Scan for the cell matching the given text and deliver its (x, y) coordinate at center. 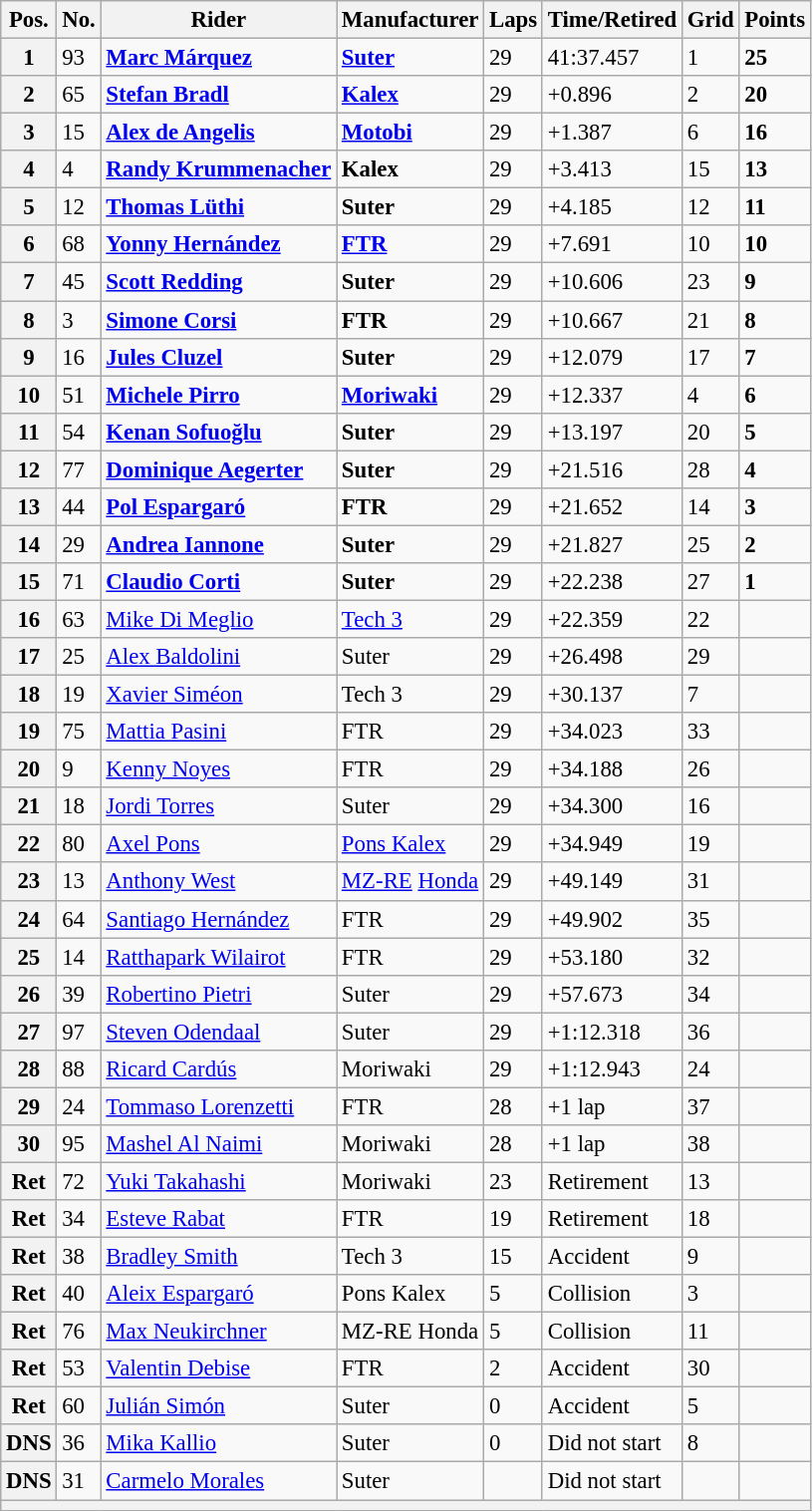
+34.188 (612, 769)
Pos. (29, 20)
Motobi (410, 133)
33 (709, 732)
75 (79, 732)
Mashel Al Naimi (219, 1144)
64 (79, 919)
Ratthapark Wilairot (219, 957)
Esteve Rabat (219, 1219)
65 (79, 95)
+12.079 (612, 357)
Laps (514, 20)
97 (79, 1032)
Marc Márquez (219, 58)
Andrea Iannone (219, 544)
Ricard Cardús (219, 1069)
Mattia Pasini (219, 732)
44 (79, 507)
53 (79, 1368)
+13.197 (612, 432)
+21.652 (612, 507)
+30.137 (612, 695)
60 (79, 1406)
54 (79, 432)
Jordi Torres (219, 806)
51 (79, 395)
72 (79, 1181)
Max Neukirchner (219, 1332)
Stefan Bradl (219, 95)
+3.413 (612, 169)
Pol Espargaró (219, 507)
+4.185 (612, 207)
Bradley Smith (219, 1257)
+26.498 (612, 657)
80 (79, 844)
71 (79, 582)
Dominique Aegerter (219, 469)
Steven Odendaal (219, 1032)
+34.300 (612, 806)
Aleix Espargaró (219, 1294)
Alex Baldolini (219, 657)
Tommaso Lorenzetti (219, 1106)
+49.902 (612, 919)
Grid (709, 20)
+1:12.318 (612, 1032)
Points (775, 20)
Manufacturer (410, 20)
63 (79, 619)
Carmelo Morales (219, 1481)
Thomas Lüthi (219, 207)
Jules Cluzel (219, 357)
Randy Krummenacher (219, 169)
Claudio Corti (219, 582)
+1:12.943 (612, 1069)
Alex de Angelis (219, 133)
+57.673 (612, 994)
+22.238 (612, 582)
+10.667 (612, 320)
95 (79, 1144)
+10.606 (612, 282)
Julián Simón (219, 1406)
Time/Retired (612, 20)
39 (79, 994)
Rider (219, 20)
+49.149 (612, 882)
37 (709, 1106)
Anthony West (219, 882)
+34.023 (612, 732)
68 (79, 244)
40 (79, 1294)
Mika Kallio (219, 1444)
35 (709, 919)
32 (709, 957)
+12.337 (612, 395)
Yonny Hernández (219, 244)
+1.387 (612, 133)
+22.359 (612, 619)
Michele Pirro (219, 395)
41:37.457 (612, 58)
77 (79, 469)
76 (79, 1332)
+7.691 (612, 244)
Yuki Takahashi (219, 1181)
88 (79, 1069)
Robertino Pietri (219, 994)
Scott Redding (219, 282)
Valentin Debise (219, 1368)
Kenny Noyes (219, 769)
45 (79, 282)
+53.180 (612, 957)
Kenan Sofuoğlu (219, 432)
+34.949 (612, 844)
Xavier Siméon (219, 695)
Simone Corsi (219, 320)
No. (79, 20)
+21.516 (612, 469)
93 (79, 58)
+21.827 (612, 544)
Axel Pons (219, 844)
+0.896 (612, 95)
Mike Di Meglio (219, 619)
Santiago Hernández (219, 919)
